From the cell containing the given text, extract its center point as [x, y] coordinate. 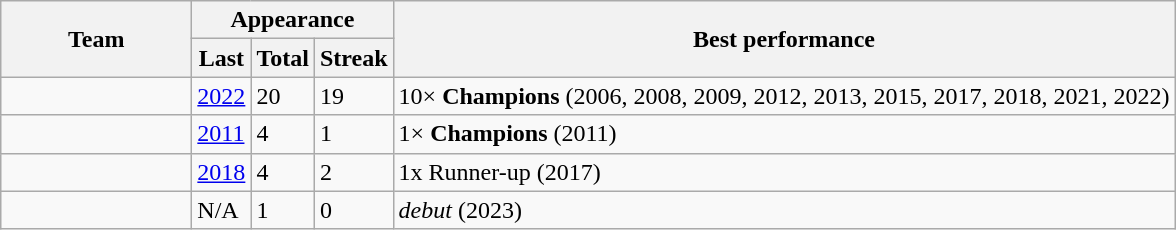
Appearance [292, 20]
2011 [222, 134]
2022 [222, 96]
2 [354, 172]
N/A [222, 210]
1× Champions (2011) [784, 134]
debut (2023) [784, 210]
10× Champions (2006, 2008, 2009, 2012, 2013, 2015, 2017, 2018, 2021, 2022) [784, 96]
Team [96, 39]
19 [354, 96]
Best performance [784, 39]
Last [222, 58]
2018 [222, 172]
Total [283, 58]
Streak [354, 58]
20 [283, 96]
0 [354, 210]
1x Runner-up (2017) [784, 172]
